Find where the given text appears and provide that cell's center as [X, Y] coordinate. 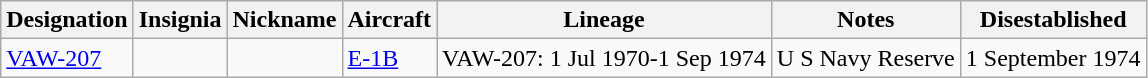
Designation [67, 20]
Notes [866, 20]
Nickname [284, 20]
VAW-207 [67, 58]
1 September 1974 [1053, 58]
Insignia [180, 20]
Aircraft [390, 20]
VAW-207: 1 Jul 1970-1 Sep 1974 [604, 58]
Disestablished [1053, 20]
Lineage [604, 20]
U S Navy Reserve [866, 58]
E-1B [390, 58]
